Determine the [x, y] coordinate at the center of the cell enclosing the given text.  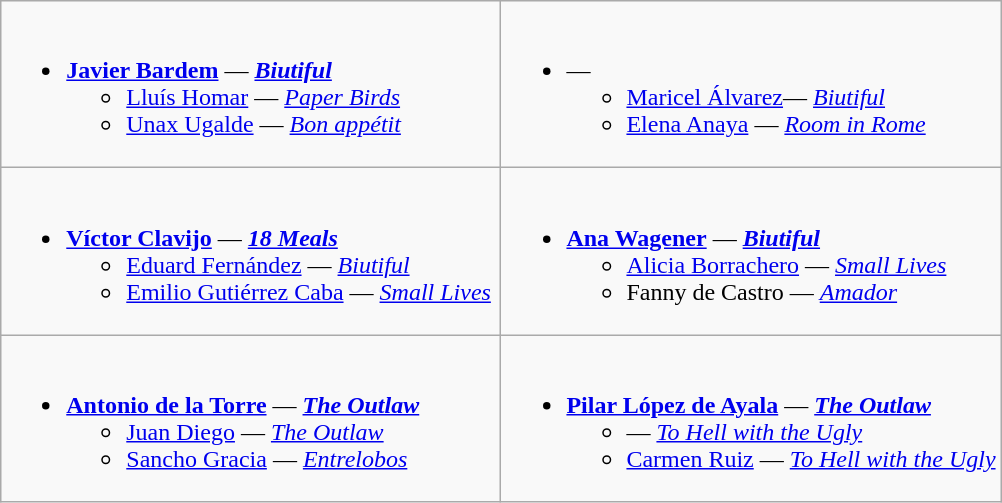
Ana Wagener — BiutifulAlicia Borrachero — Small LivesFanny de Castro — Amador [751, 252]
Javier Bardem — BiutifulLluís Homar — Paper BirdsUnax Ugalde — Bon appétit [251, 84]
Antonio de la Torre — The OutlawJuan Diego — The OutlawSancho Gracia — Entrelobos [251, 418]
Pilar López de Ayala — The Outlaw — To Hell with the UglyCarmen Ruiz — To Hell with the Ugly [751, 418]
— Maricel Álvarez— BiutifulElena Anaya — Room in Rome [751, 84]
Víctor Clavijo — 18 MealsEduard Fernández — BiutifulEmilio Gutiérrez Caba — Small Lives [251, 252]
